From the cell containing the given text, extract its center point as (x, y) coordinate. 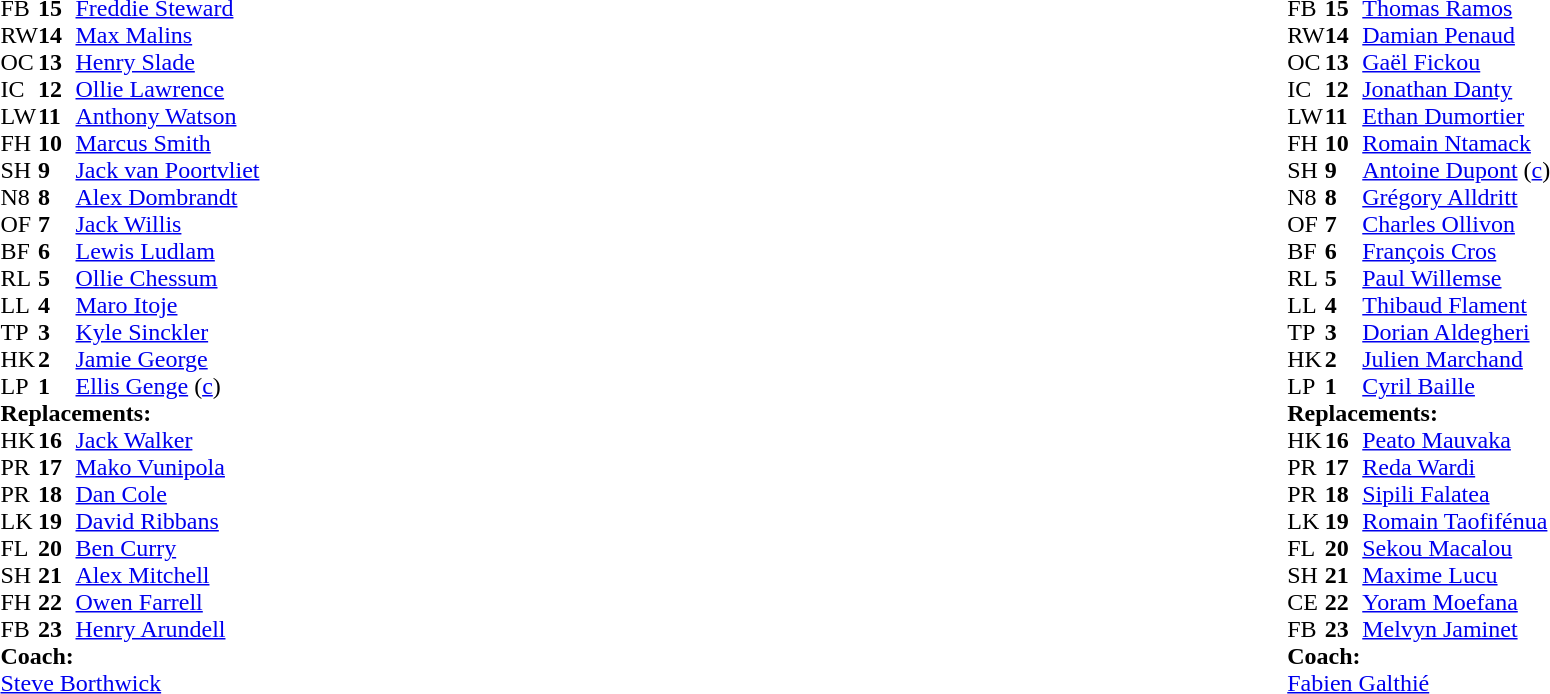
Romain Taofifénua (1456, 522)
Maro Itoje (168, 306)
Sekou Macalou (1456, 548)
Reda Wardi (1456, 468)
Romain Ntamack (1456, 144)
Dan Cole (168, 494)
Max Malins (168, 36)
Marcus Smith (168, 144)
Anthony Watson (168, 116)
Ollie Lawrence (168, 90)
Ethan Dumortier (1456, 116)
Jack van Poortvliet (168, 170)
Henry Slade (168, 62)
Ben Curry (168, 548)
Peato Mauvaka (1456, 440)
Ollie Chessum (168, 278)
Owen Farrell (168, 602)
Dorian Aldegheri (1456, 332)
CE (1306, 602)
Mako Vunipola (168, 468)
Jonathan Danty (1456, 90)
Henry Arundell (168, 630)
Lewis Ludlam (168, 252)
Yoram Moefana (1456, 602)
Ellis Genge (c) (168, 386)
Kyle Sinckler (168, 332)
François Cros (1456, 252)
Thibaud Flament (1456, 306)
Cyril Baille (1456, 386)
Antoine Dupont (c) (1456, 170)
Damian Penaud (1456, 36)
Paul Willemse (1456, 278)
Grégory Alldritt (1456, 198)
Jamie George (168, 360)
David Ribbans (168, 522)
Gaël Fickou (1456, 62)
Sipili Falatea (1456, 494)
Charles Ollivon (1456, 224)
Jack Walker (168, 440)
Maxime Lucu (1456, 576)
Jack Willis (168, 224)
Alex Mitchell (168, 576)
Julien Marchand (1456, 360)
Alex Dombrandt (168, 198)
Melvyn Jaminet (1456, 630)
